Identify which cell holds the provided text, then report its (x, y) central coordinate. 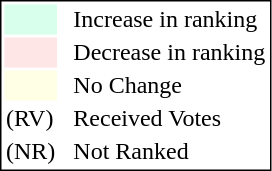
(RV) (30, 119)
Not Ranked (170, 151)
(NR) (30, 151)
Decrease in ranking (170, 53)
Received Votes (170, 119)
Increase in ranking (170, 19)
No Change (170, 85)
